Return the (X, Y) coordinate for the center point of the cell that contains the specified text.  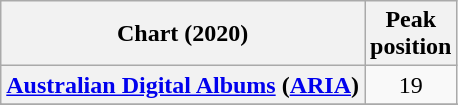
Australian Digital Albums (ARIA) (183, 85)
Peakposition (411, 34)
Chart (2020) (183, 34)
19 (411, 85)
